Identify which cell holds the provided text, then report its (X, Y) central coordinate. 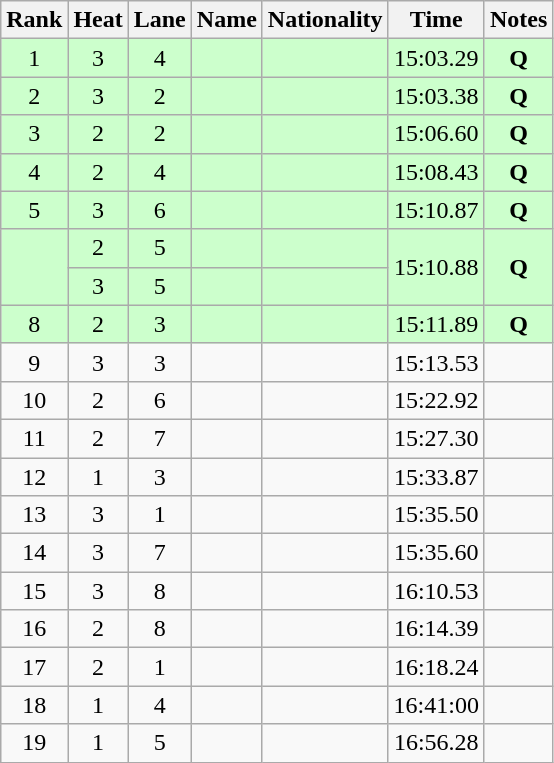
15:11.89 (436, 324)
9 (34, 362)
16:18.24 (436, 667)
15:08.43 (436, 172)
Lane (160, 20)
Name (226, 20)
15:27.30 (436, 438)
15:10.87 (436, 210)
15:03.38 (436, 96)
14 (34, 553)
15:10.88 (436, 267)
19 (34, 743)
Rank (34, 20)
Heat (98, 20)
17 (34, 667)
16 (34, 629)
15:33.87 (436, 477)
Nationality (325, 20)
15 (34, 591)
Time (436, 20)
16:10.53 (436, 591)
13 (34, 515)
15:22.92 (436, 400)
16:56.28 (436, 743)
15:35.50 (436, 515)
18 (34, 705)
Notes (518, 20)
11 (34, 438)
15:13.53 (436, 362)
10 (34, 400)
16:41:00 (436, 705)
12 (34, 477)
16:14.39 (436, 629)
15:03.29 (436, 58)
15:06.60 (436, 134)
15:35.60 (436, 553)
